Determine the [x, y] coordinate at the center of the cell enclosing the given text.  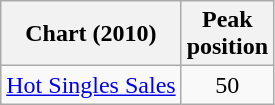
Peakposition [227, 34]
Chart (2010) [91, 34]
50 [227, 85]
Hot Singles Sales [91, 85]
